Identify which cell holds the provided text, then report its (X, Y) central coordinate. 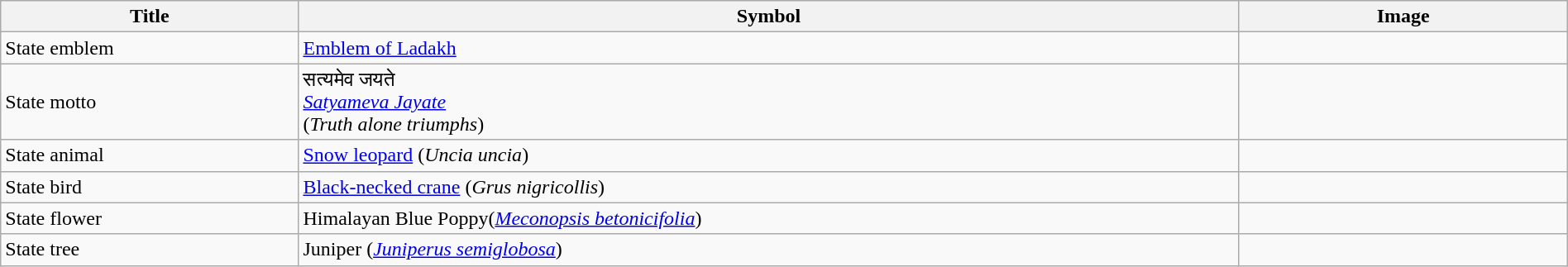
Image (1403, 17)
Juniper (Juniperus semiglobosa) (769, 250)
State animal (150, 155)
State tree (150, 250)
Symbol (769, 17)
Snow leopard (Uncia uncia) (769, 155)
Emblem of Ladakh (769, 48)
State flower (150, 218)
State bird (150, 187)
Himalayan Blue Poppy(Meconopsis betonicifolia) (769, 218)
State emblem (150, 48)
सत्यमेव जयते Satyameva Jayate (Truth alone triumphs) (769, 102)
Title (150, 17)
State motto (150, 102)
Black-necked crane (Grus nigricollis) (769, 187)
